For the text-containing cell, return its midpoint in (X, Y) coordinate format. 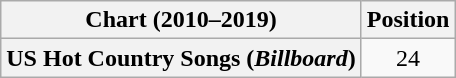
US Hot Country Songs (Billboard) (181, 58)
Position (408, 20)
Chart (2010–2019) (181, 20)
24 (408, 58)
